Identify which cell holds the provided text, then report its (x, y) central coordinate. 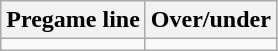
Pregame line (74, 20)
Over/under (210, 20)
